Determine the [X, Y] coordinate at the center of the cell enclosing the given text.  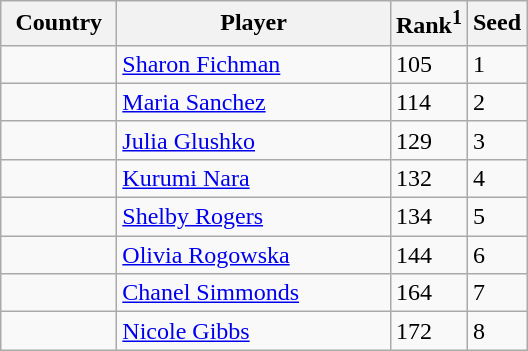
129 [428, 140]
Olivia Rogowska [254, 255]
Player [254, 24]
144 [428, 255]
Kurumi Nara [254, 178]
8 [496, 331]
Chanel Simmonds [254, 293]
7 [496, 293]
5 [496, 217]
Sharon Fichman [254, 64]
132 [428, 178]
164 [428, 293]
6 [496, 255]
Nicole Gibbs [254, 331]
Country [59, 24]
Julia Glushko [254, 140]
4 [496, 178]
Shelby Rogers [254, 217]
105 [428, 64]
134 [428, 217]
172 [428, 331]
2 [496, 102]
3 [496, 140]
1 [496, 64]
114 [428, 102]
Rank1 [428, 24]
Seed [496, 24]
Maria Sanchez [254, 102]
